Capture the cell that displays the provided text and extract its [X, Y] central coordinate. 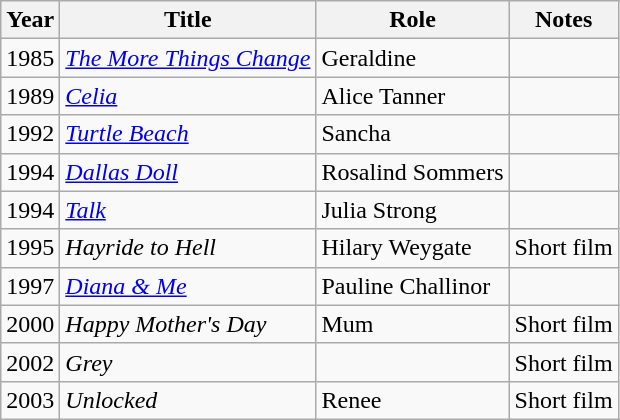
Role [412, 20]
Title [188, 20]
Rosalind Sommers [412, 172]
Notes [564, 20]
2002 [30, 362]
Grey [188, 362]
Unlocked [188, 400]
1995 [30, 248]
Sancha [412, 134]
1997 [30, 286]
Dallas Doll [188, 172]
Turtle Beach [188, 134]
Talk [188, 210]
Happy Mother's Day [188, 324]
Julia Strong [412, 210]
2000 [30, 324]
Hayride to Hell [188, 248]
Geraldine [412, 58]
Renee [412, 400]
Pauline Challinor [412, 286]
1992 [30, 134]
Alice Tanner [412, 96]
2003 [30, 400]
1985 [30, 58]
1989 [30, 96]
Mum [412, 324]
Year [30, 20]
Diana & Me [188, 286]
Hilary Weygate [412, 248]
The More Things Change [188, 58]
Celia [188, 96]
